Pinpoint the cell where the given text exists, returning its [X, Y] midpoint coordinate. 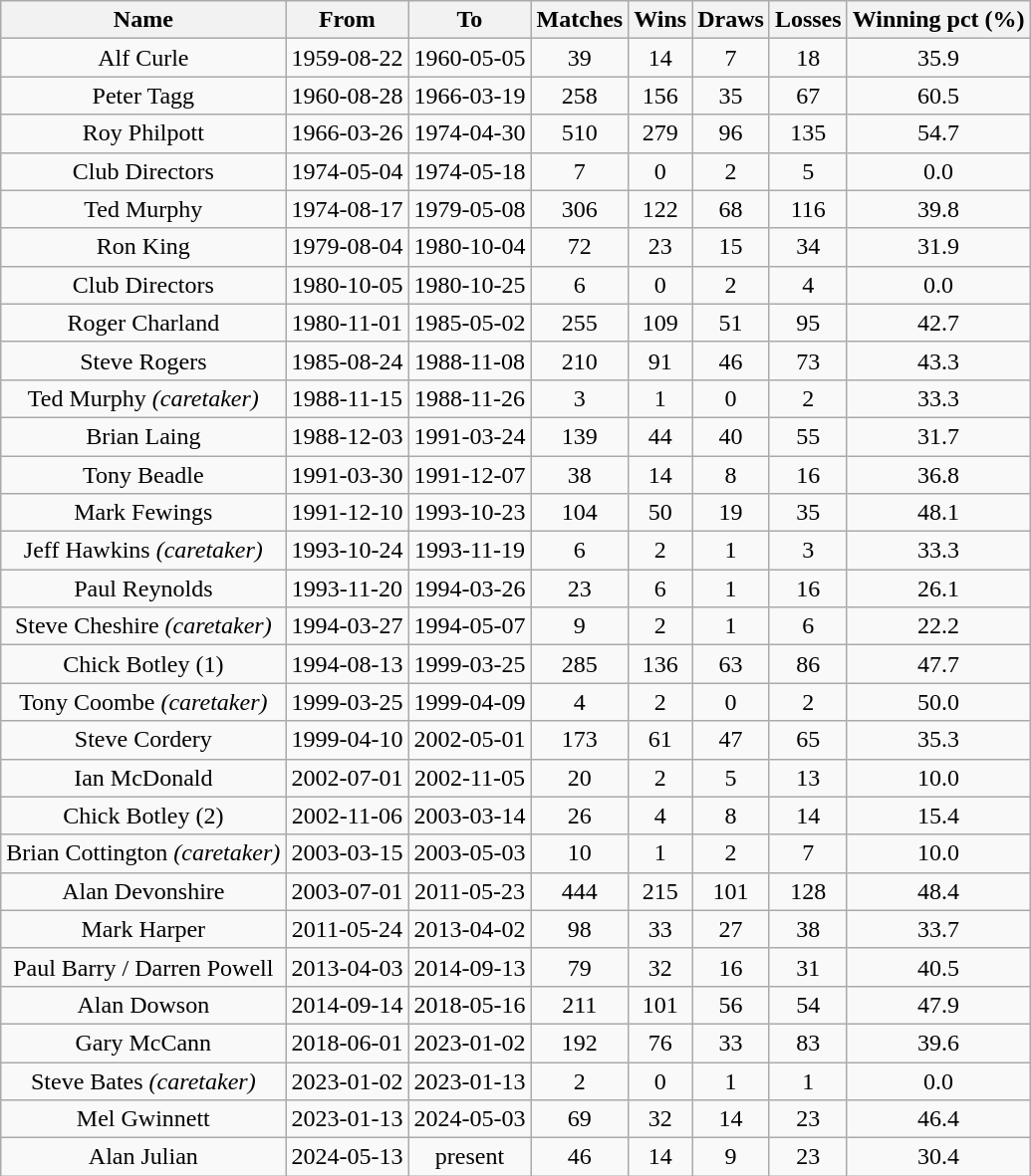
2011-05-23 [470, 891]
56 [731, 1005]
Tony Beadle [143, 475]
1999-04-09 [470, 702]
1994-05-07 [470, 626]
1960-08-28 [347, 96]
2003-03-14 [470, 816]
Brian Cottington (caretaker) [143, 853]
1980-10-05 [347, 285]
1974-04-30 [470, 133]
From [347, 20]
15.4 [938, 816]
18 [808, 58]
Roy Philpott [143, 133]
Peter Tagg [143, 96]
1988-11-15 [347, 398]
91 [660, 360]
Steve Cordery [143, 740]
1991-03-24 [470, 436]
26 [580, 816]
36.8 [938, 475]
10 [580, 853]
61 [660, 740]
2013-04-02 [470, 929]
68 [731, 209]
33.7 [938, 929]
Mark Harper [143, 929]
2018-05-16 [470, 1005]
31.7 [938, 436]
2014-09-13 [470, 967]
1974-05-04 [347, 171]
48.1 [938, 513]
95 [808, 323]
192 [580, 1043]
35.9 [938, 58]
Alan Devonshire [143, 891]
1966-03-26 [347, 133]
2014-09-14 [347, 1005]
Alf Curle [143, 58]
22.2 [938, 626]
To [470, 20]
116 [808, 209]
Matches [580, 20]
Chick Botley (1) [143, 664]
2013-04-03 [347, 967]
39.8 [938, 209]
98 [580, 929]
46.4 [938, 1119]
122 [660, 209]
210 [580, 360]
510 [580, 133]
1985-05-02 [470, 323]
60.5 [938, 96]
2003-03-15 [347, 853]
173 [580, 740]
1999-04-10 [347, 740]
1985-08-24 [347, 360]
Roger Charland [143, 323]
Steve Cheshire (caretaker) [143, 626]
47 [731, 740]
135 [808, 133]
55 [808, 436]
48.4 [938, 891]
1960-05-05 [470, 58]
2002-11-05 [470, 778]
1994-03-27 [347, 626]
Alan Dowson [143, 1005]
285 [580, 664]
1993-10-24 [347, 551]
128 [808, 891]
2002-07-01 [347, 778]
72 [580, 247]
2002-11-06 [347, 816]
279 [660, 133]
Paul Barry / Darren Powell [143, 967]
31 [808, 967]
Ted Murphy [143, 209]
47.7 [938, 664]
35.3 [938, 740]
1966-03-19 [470, 96]
83 [808, 1043]
1980-10-04 [470, 247]
43.3 [938, 360]
present [470, 1157]
73 [808, 360]
96 [731, 133]
Name [143, 20]
258 [580, 96]
67 [808, 96]
2024-05-13 [347, 1157]
79 [580, 967]
109 [660, 323]
2024-05-03 [470, 1119]
215 [660, 891]
1979-05-08 [470, 209]
42.7 [938, 323]
2003-07-01 [347, 891]
444 [580, 891]
39 [580, 58]
2003-05-03 [470, 853]
Chick Botley (2) [143, 816]
Jeff Hawkins (caretaker) [143, 551]
86 [808, 664]
139 [580, 436]
65 [808, 740]
Steve Rogers [143, 360]
20 [580, 778]
76 [660, 1043]
51 [731, 323]
211 [580, 1005]
Wins [660, 20]
104 [580, 513]
Mark Fewings [143, 513]
54 [808, 1005]
Ian McDonald [143, 778]
2018-06-01 [347, 1043]
1974-08-17 [347, 209]
1988-11-08 [470, 360]
Ron King [143, 247]
2002-05-01 [470, 740]
1994-03-26 [470, 588]
30.4 [938, 1157]
15 [731, 247]
34 [808, 247]
Draws [731, 20]
40 [731, 436]
40.5 [938, 967]
306 [580, 209]
1994-08-13 [347, 664]
1991-03-30 [347, 475]
50 [660, 513]
31.9 [938, 247]
1974-05-18 [470, 171]
1988-11-26 [470, 398]
1991-12-07 [470, 475]
Mel Gwinnett [143, 1119]
136 [660, 664]
1980-11-01 [347, 323]
47.9 [938, 1005]
1993-11-19 [470, 551]
Losses [808, 20]
Steve Bates (caretaker) [143, 1080]
69 [580, 1119]
1979-08-04 [347, 247]
255 [580, 323]
1993-11-20 [347, 588]
Gary McCann [143, 1043]
27 [731, 929]
Ted Murphy (caretaker) [143, 398]
Paul Reynolds [143, 588]
156 [660, 96]
Tony Coombe (caretaker) [143, 702]
50.0 [938, 702]
54.7 [938, 133]
26.1 [938, 588]
1993-10-23 [470, 513]
Brian Laing [143, 436]
1980-10-25 [470, 285]
1988-12-03 [347, 436]
63 [731, 664]
13 [808, 778]
44 [660, 436]
2011-05-24 [347, 929]
39.6 [938, 1043]
Alan Julian [143, 1157]
1991-12-10 [347, 513]
19 [731, 513]
Winning pct (%) [938, 20]
1959-08-22 [347, 58]
